Detect which cell encompasses the target text, then output its (x, y) center coordinate. 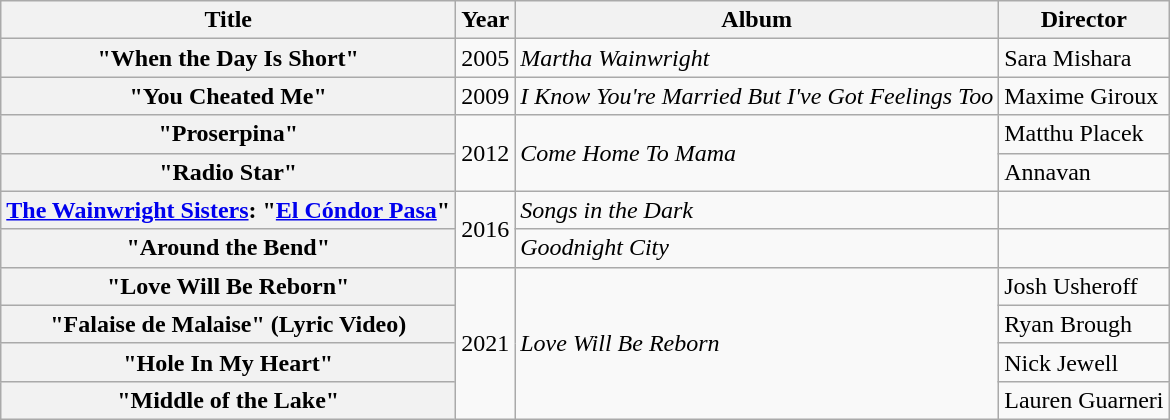
The Wainwright Sisters: "El Cóndor Pasa" (228, 210)
"When the Day Is Short" (228, 58)
Martha Wainwright (757, 58)
Lauren Guarneri (1084, 400)
Year (486, 20)
Title (228, 20)
2009 (486, 96)
Album (757, 20)
I Know You're Married But I've Got Feelings Too (757, 96)
"Around the Bend" (228, 248)
"Hole In My Heart" (228, 362)
2012 (486, 153)
Matthu Placek (1084, 134)
"Radio Star" (228, 172)
"Love Will Be Reborn" (228, 286)
Goodnight City (757, 248)
Love Will Be Reborn (757, 343)
"Proserpina" (228, 134)
2016 (486, 229)
Maxime Giroux (1084, 96)
Songs in the Dark (757, 210)
Director (1084, 20)
Nick Jewell (1084, 362)
2021 (486, 343)
Ryan Brough (1084, 324)
Sara Mishara (1084, 58)
Annavan (1084, 172)
"You Cheated Me" (228, 96)
2005 (486, 58)
Come Home To Mama (757, 153)
"Middle of the Lake" (228, 400)
"Falaise de Malaise" (Lyric Video) (228, 324)
Josh Usheroff (1084, 286)
